Locate the cell with the specified text and output its [X, Y] center coordinate. 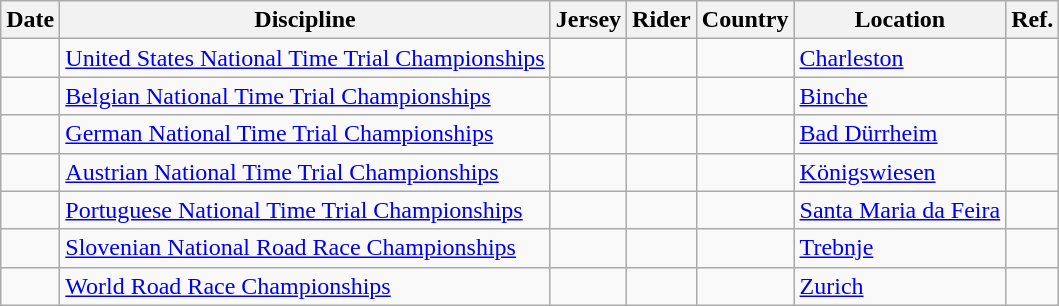
Location [900, 20]
Ref. [1032, 20]
Königswiesen [900, 172]
United States National Time Trial Championships [305, 58]
Santa Maria da Feira [900, 210]
Country [745, 20]
Trebnje [900, 248]
Charleston [900, 58]
Jersey [588, 20]
Slovenian National Road Race Championships [305, 248]
Rider [662, 20]
Date [30, 20]
Austrian National Time Trial Championships [305, 172]
Bad Dürrheim [900, 134]
Portuguese National Time Trial Championships [305, 210]
Belgian National Time Trial Championships [305, 96]
Discipline [305, 20]
German National Time Trial Championships [305, 134]
Binche [900, 96]
World Road Race Championships [305, 286]
Zurich [900, 286]
